Detect which cell encompasses the target text, then output its [X, Y] center coordinate. 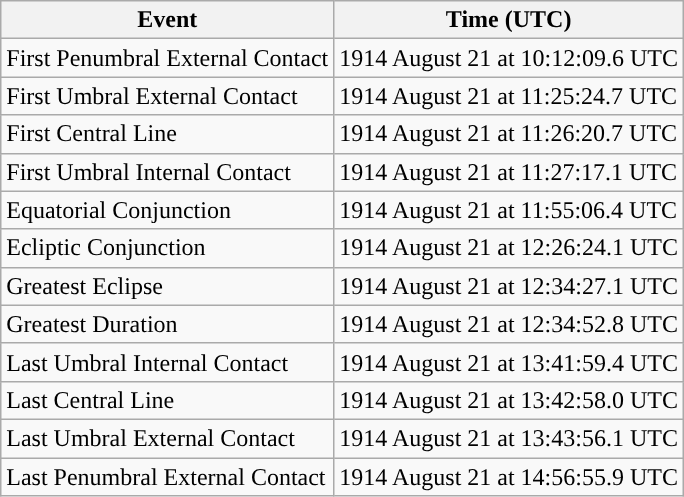
1914 August 21 at 13:41:59.4 UTC [509, 362]
1914 August 21 at 11:25:24.7 UTC [509, 96]
1914 August 21 at 13:43:56.1 UTC [509, 438]
Greatest Duration [168, 324]
1914 August 21 at 12:34:27.1 UTC [509, 286]
1914 August 21 at 12:26:24.1 UTC [509, 248]
First Umbral Internal Contact [168, 172]
1914 August 21 at 11:27:17.1 UTC [509, 172]
Greatest Eclipse [168, 286]
First Central Line [168, 134]
First Umbral External Contact [168, 96]
1914 August 21 at 10:12:09.6 UTC [509, 58]
1914 August 21 at 11:26:20.7 UTC [509, 134]
Equatorial Conjunction [168, 210]
Time (UTC) [509, 20]
Last Umbral External Contact [168, 438]
Last Penumbral External Contact [168, 477]
1914 August 21 at 12:34:52.8 UTC [509, 324]
Last Central Line [168, 400]
1914 August 21 at 13:42:58.0 UTC [509, 400]
Ecliptic Conjunction [168, 248]
1914 August 21 at 14:56:55.9 UTC [509, 477]
1914 August 21 at 11:55:06.4 UTC [509, 210]
Event [168, 20]
Last Umbral Internal Contact [168, 362]
First Penumbral External Contact [168, 58]
